Provide the (x, y) coordinate of the cell's center where the given text is located.  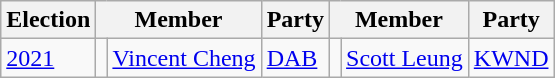
Vincent Cheng (184, 58)
2021 (48, 58)
DAB (295, 58)
Election (48, 20)
KWND (511, 58)
Scott Leung (405, 58)
